Determine the (X, Y) coordinate at the center of the cell enclosing the given text.  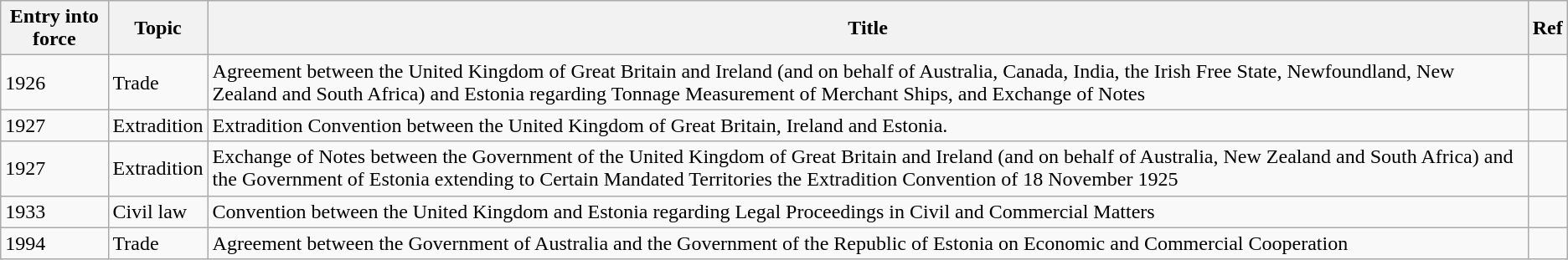
Entry into force (54, 28)
Agreement between the Government of Australia and the Government of the Republic of Estonia on Economic and Commercial Cooperation (868, 243)
Ref (1548, 28)
1933 (54, 212)
1994 (54, 243)
Convention between the United Kingdom and Estonia regarding Legal Proceedings in Civil and Commercial Matters (868, 212)
Topic (157, 28)
Title (868, 28)
Civil law (157, 212)
Extradition Convention between the United Kingdom of Great Britain, Ireland and Estonia. (868, 125)
1926 (54, 82)
